Determine the [x, y] coordinate at the center of the cell enclosing the given text.  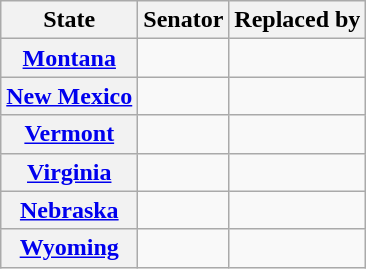
State [70, 20]
Vermont [70, 134]
Senator [184, 20]
Montana [70, 58]
Nebraska [70, 210]
Replaced by [298, 20]
New Mexico [70, 96]
Wyoming [70, 248]
Virginia [70, 172]
